Capture the cell that displays the provided text and extract its (x, y) central coordinate. 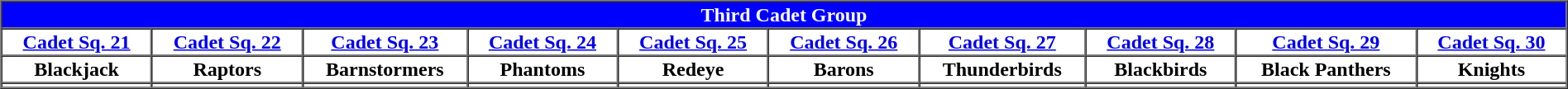
Cadet Sq. 28 (1160, 41)
Barons (844, 69)
Cadet Sq. 27 (1002, 41)
Cadet Sq. 21 (77, 41)
Thunderbirds (1002, 69)
Raptors (227, 69)
Black Panthers (1326, 69)
Redeye (693, 69)
Blackjack (77, 69)
Cadet Sq. 26 (844, 41)
Cadet Sq. 22 (227, 41)
Cadet Sq. 29 (1326, 41)
Cadet Sq. 25 (693, 41)
Cadet Sq. 24 (543, 41)
Knights (1491, 69)
Third Cadet Group (784, 15)
Cadet Sq. 30 (1491, 41)
Blackbirds (1160, 69)
Barnstormers (385, 69)
Phantoms (543, 69)
Cadet Sq. 23 (385, 41)
